Detect which cell encompasses the target text, then output its (X, Y) center coordinate. 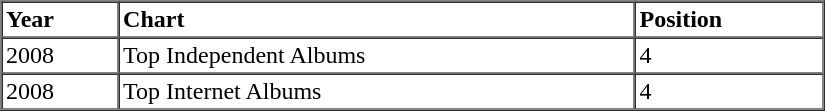
Top Independent Albums (377, 56)
Position (729, 20)
Top Internet Albums (377, 92)
Chart (377, 20)
Year (60, 20)
